Pinpoint the cell where the given text exists, returning its (X, Y) midpoint coordinate. 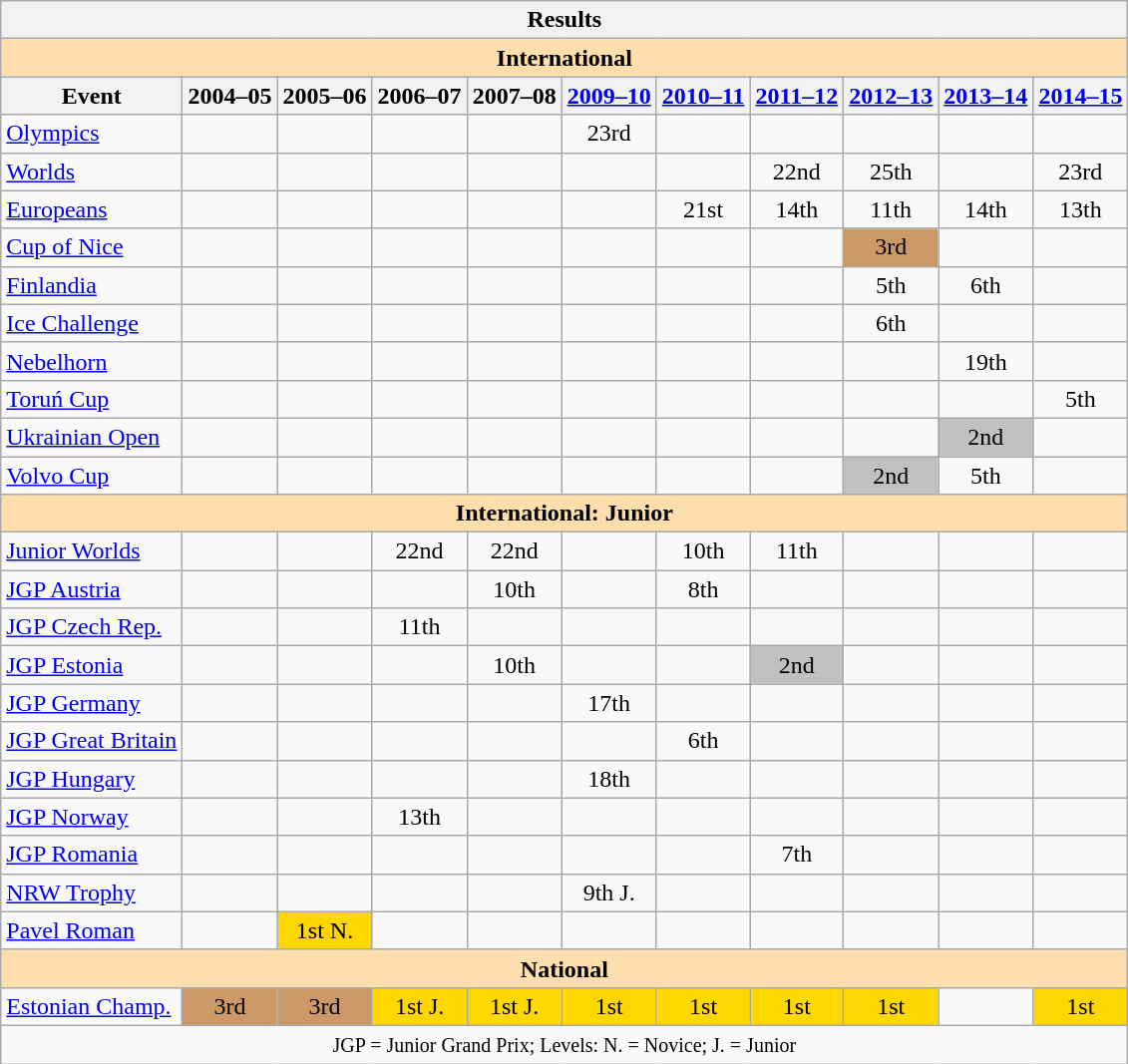
Finlandia (92, 285)
2013–14 (985, 96)
JGP Norway (92, 817)
2011–12 (797, 96)
2014–15 (1081, 96)
2004–05 (229, 96)
19th (985, 361)
Europeans (92, 209)
Olympics (92, 134)
Nebelhorn (92, 361)
2005–06 (325, 96)
21st (703, 209)
Results (564, 20)
2007–08 (515, 96)
Estonian Champ. (92, 1006)
9th J. (608, 892)
Ukrainian Open (92, 437)
7th (797, 855)
JGP Great Britain (92, 741)
Pavel Roman (92, 930)
2010–11 (703, 96)
1st N. (325, 930)
JGP Hungary (92, 779)
International (564, 58)
25th (892, 172)
8th (703, 589)
JGP = Junior Grand Prix; Levels: N. = Novice; J. = Junior (564, 1044)
NRW Trophy (92, 892)
Toruń Cup (92, 399)
JGP Austria (92, 589)
Volvo Cup (92, 476)
JGP Romania (92, 855)
JGP Estonia (92, 665)
2009–10 (608, 96)
Ice Challenge (92, 323)
Junior Worlds (92, 551)
JGP Germany (92, 703)
2012–13 (892, 96)
Worlds (92, 172)
International: Junior (564, 514)
18th (608, 779)
Event (92, 96)
JGP Czech Rep. (92, 627)
National (564, 968)
2006–07 (419, 96)
17th (608, 703)
Cup of Nice (92, 247)
